Identify which cell holds the provided text, then report its (X, Y) central coordinate. 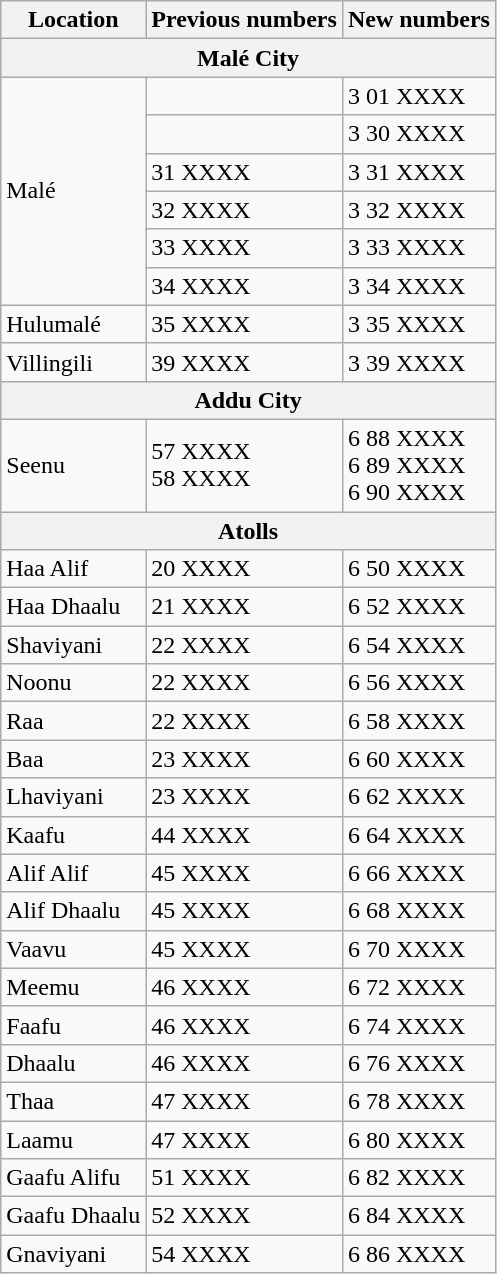
3 39 XXXX (418, 362)
6 66 XXXX (418, 873)
34 XXXX (244, 286)
Atolls (248, 531)
33 XXXX (244, 248)
6 54 XXXX (418, 645)
57 XXXX58 XXXX (244, 465)
Addu City (248, 400)
6 74 XXXX (418, 1025)
Vaavu (74, 949)
20 XXXX (244, 569)
6 82 XXXX (418, 1178)
39 XXXX (244, 362)
6 80 XXXX (418, 1139)
Gaafu Dhaalu (74, 1216)
6 68 XXXX (418, 911)
Malé (74, 191)
Location (74, 20)
6 60 XXXX (418, 759)
3 34 XXXX (418, 286)
6 78 XXXX (418, 1101)
New numbers (418, 20)
Alif Alif (74, 873)
3 30 XXXX (418, 134)
35 XXXX (244, 324)
Faafu (74, 1025)
Thaa (74, 1101)
3 31 XXXX (418, 172)
6 88 XXXX6 89 XXXX6 90 XXXX (418, 465)
6 52 XXXX (418, 607)
51 XXXX (244, 1178)
6 72 XXXX (418, 987)
Raa (74, 721)
Baa (74, 759)
44 XXXX (244, 835)
6 64 XXXX (418, 835)
52 XXXX (244, 1216)
Seenu (74, 465)
Meemu (74, 987)
6 58 XXXX (418, 721)
Gaafu Alifu (74, 1178)
54 XXXX (244, 1254)
Lhaviyani (74, 797)
Gnaviyani (74, 1254)
3 35 XXXX (418, 324)
Haa Dhaalu (74, 607)
Previous numbers (244, 20)
Hulumalé (74, 324)
Noonu (74, 683)
3 32 XXXX (418, 210)
6 86 XXXX (418, 1254)
Haa Alif (74, 569)
32 XXXX (244, 210)
Malé City (248, 58)
Dhaalu (74, 1063)
Laamu (74, 1139)
Villingili (74, 362)
Kaafu (74, 835)
3 01 XXXX (418, 96)
21 XXXX (244, 607)
6 70 XXXX (418, 949)
6 62 XXXX (418, 797)
6 50 XXXX (418, 569)
3 33 XXXX (418, 248)
Shaviyani (74, 645)
6 76 XXXX (418, 1063)
Alif Dhaalu (74, 911)
31 XXXX (244, 172)
6 56 XXXX (418, 683)
6 84 XXXX (418, 1216)
